Extract the [x, y] coordinate from the center of the cell holding the provided text.  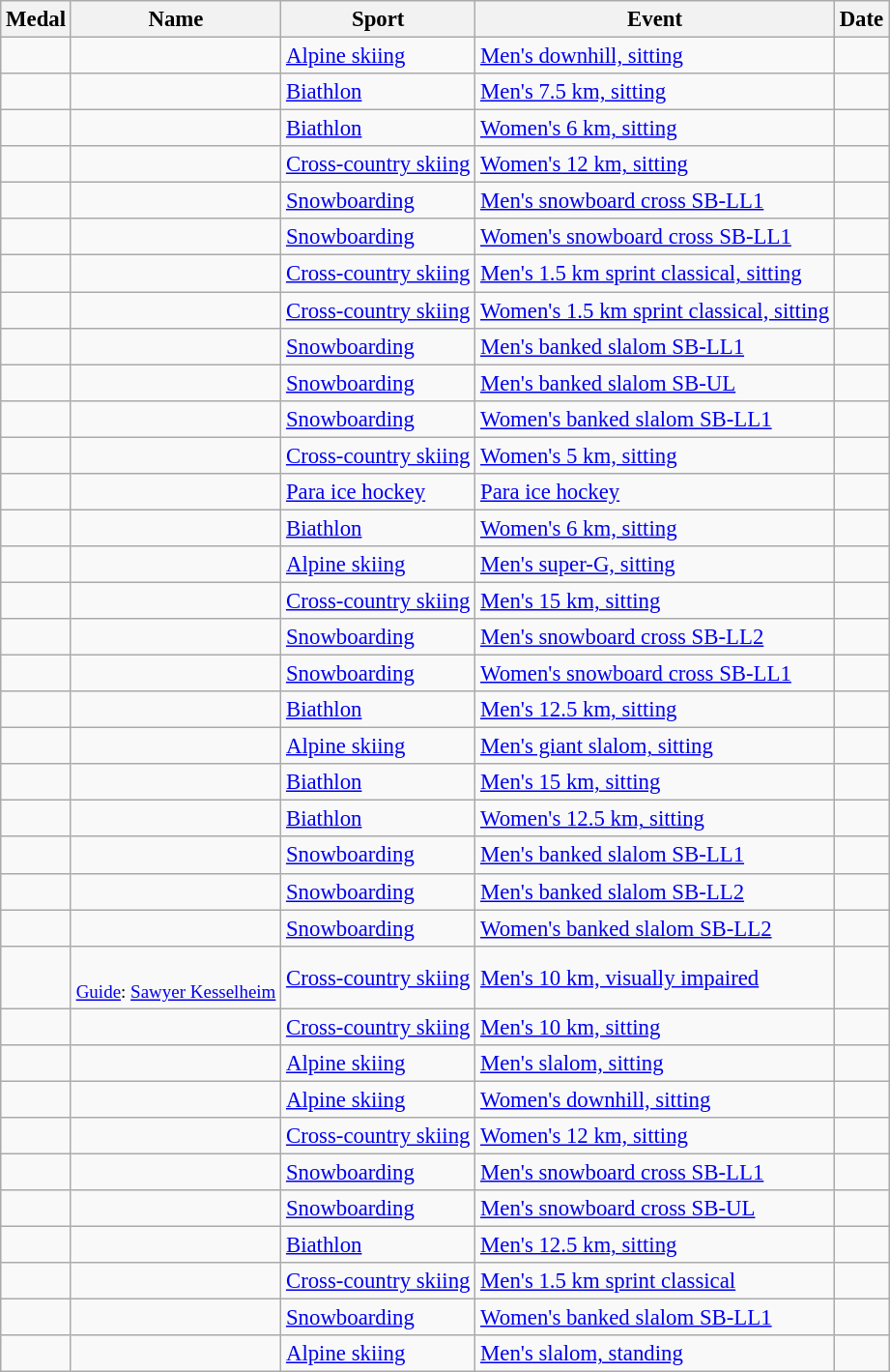
Men's super-G, sitting [655, 565]
Women's banked slalom SB-LL2 [655, 928]
Men's 1.5 km sprint classical, sitting [655, 274]
Men's slalom, standing [655, 1354]
Sport [379, 19]
Men's snowboard cross SB-UL [655, 1209]
Men's 10 km, sitting [655, 1027]
Men's 10 km, visually impaired [655, 977]
Men's banked slalom SB-UL [655, 383]
Guide: Sawyer Kesselheim [176, 977]
Women's 5 km, sitting [655, 455]
Men's giant slalom, sitting [655, 746]
Women's 12.5 km, sitting [655, 819]
Women's 1.5 km sprint classical, sitting [655, 310]
Men's 1.5 km sprint classical [655, 1281]
Women's downhill, sitting [655, 1099]
Event [655, 19]
Men's snowboard cross SB-LL2 [655, 637]
Name [176, 19]
Men's slalom, sitting [655, 1064]
Men's banked slalom SB-LL2 [655, 891]
Men's 7.5 km, sitting [655, 92]
Medal [37, 19]
Men's downhill, sitting [655, 56]
Date [861, 19]
